Return [X, Y] of the center of cell containing provided text 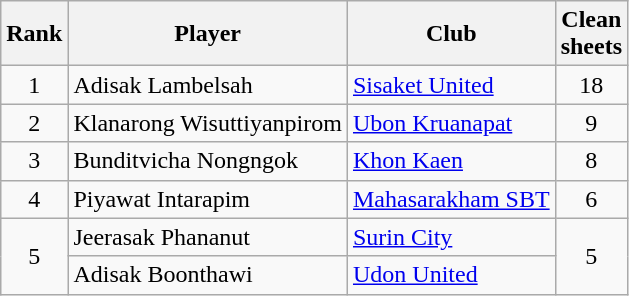
1 [34, 85]
18 [591, 85]
Jeerasak Phananut [208, 237]
Rank [34, 34]
Club [451, 34]
8 [591, 161]
Player [208, 34]
Udon United [451, 275]
Surin City [451, 237]
Mahasarakham SBT [451, 199]
Adisak Boonthawi [208, 275]
9 [591, 123]
3 [34, 161]
Piyawat Intarapim [208, 199]
6 [591, 199]
Sisaket United [451, 85]
Bunditvicha Nongngok [208, 161]
4 [34, 199]
2 [34, 123]
Ubon Kruanapat [451, 123]
Adisak Lambelsah [208, 85]
Khon Kaen [451, 161]
Klanarong Wisuttiyanpirom [208, 123]
Cleansheets [591, 34]
